Return the [X, Y] coordinate for the center point of the cell that contains the specified text.  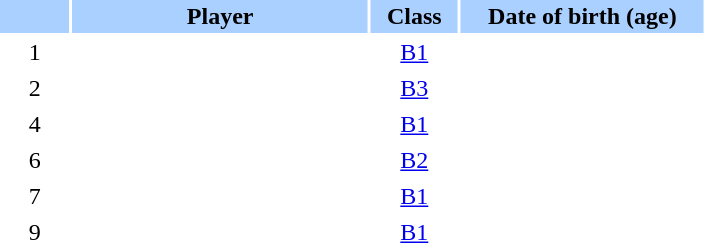
6 [34, 160]
B3 [414, 88]
2 [34, 88]
Player [220, 16]
4 [34, 124]
Class [414, 16]
B2 [414, 160]
Date of birth (age) [582, 16]
7 [34, 196]
1 [34, 52]
